Pinpoint the cell where the given text exists, returning its [x, y] midpoint coordinate. 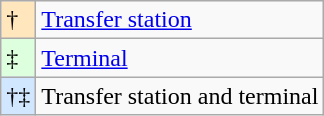
Transfer station [180, 20]
‡ [18, 58]
Terminal [180, 58]
† [18, 20]
Transfer station and terminal [180, 96]
†‡ [18, 96]
